Capture the cell that displays the provided text and extract its [x, y] central coordinate. 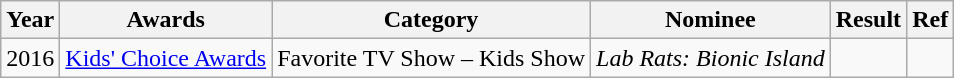
Nominee [711, 20]
Lab Rats: Bionic Island [711, 58]
Ref [930, 20]
Kids' Choice Awards [166, 58]
Result [868, 20]
Favorite TV Show – Kids Show [432, 58]
Category [432, 20]
Year [30, 20]
2016 [30, 58]
Awards [166, 20]
